Find where the given text appears and provide that cell's center as [X, Y] coordinate. 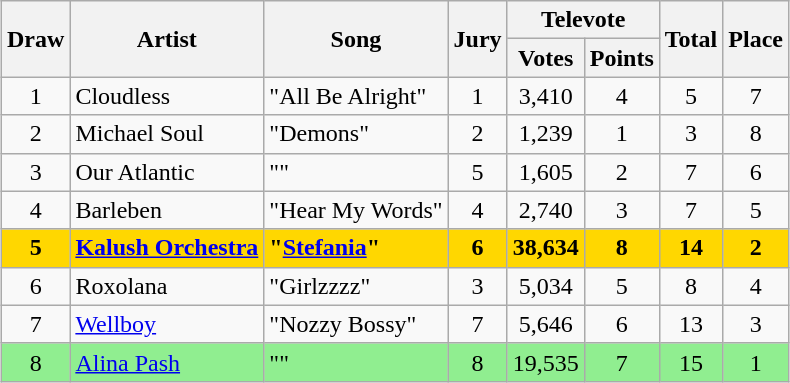
1,239 [546, 134]
5,646 [546, 324]
Total [691, 39]
"Demons" [356, 134]
19,535 [546, 362]
Roxolana [167, 286]
Our Atlantic [167, 172]
Wellboy [167, 324]
Alina Pash [167, 362]
14 [691, 248]
Place [756, 39]
"All Be Alright" [356, 96]
2,740 [546, 210]
Votes [546, 58]
5,034 [546, 286]
Points [622, 58]
Cloudless [167, 96]
Kalush Orchestra [167, 248]
Artist [167, 39]
Draw [35, 39]
Song [356, 39]
13 [691, 324]
Barleben [167, 210]
15 [691, 362]
1,605 [546, 172]
"Stefania" [356, 248]
Michael Soul [167, 134]
Televote [583, 20]
"Girlzzzz" [356, 286]
38,634 [546, 248]
Jury [478, 39]
"Nozzy Bossy" [356, 324]
"Hear My Words" [356, 210]
3,410 [546, 96]
